Output the (X, Y) coordinate of the center of the cell containing the given text.  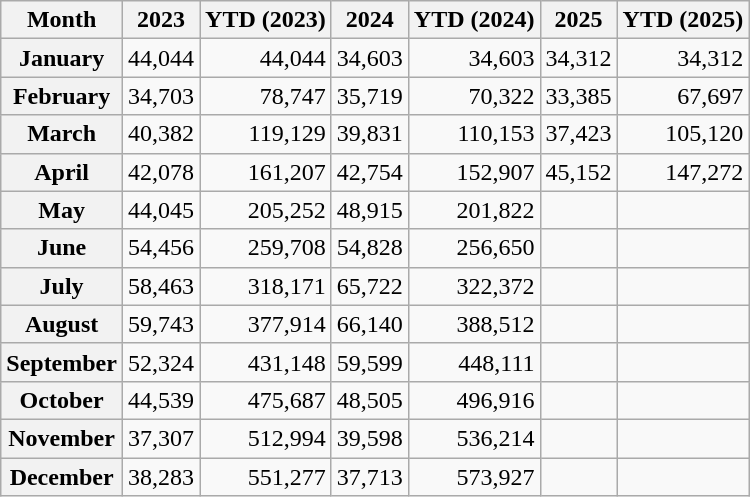
110,153 (474, 134)
322,372 (474, 286)
2024 (370, 20)
January (62, 58)
2023 (160, 20)
YTD (2024) (474, 20)
59,599 (370, 362)
39,598 (370, 438)
July (62, 286)
34,703 (160, 96)
April (62, 172)
536,214 (474, 438)
259,708 (266, 248)
35,719 (370, 96)
161,207 (266, 172)
256,650 (474, 248)
39,831 (370, 134)
105,120 (683, 134)
70,322 (474, 96)
119,129 (266, 134)
147,272 (683, 172)
388,512 (474, 324)
496,916 (474, 400)
May (62, 210)
37,423 (578, 134)
40,382 (160, 134)
448,111 (474, 362)
45,152 (578, 172)
201,822 (474, 210)
August (62, 324)
205,252 (266, 210)
59,743 (160, 324)
48,505 (370, 400)
78,747 (266, 96)
318,171 (266, 286)
37,307 (160, 438)
March (62, 134)
38,283 (160, 477)
48,915 (370, 210)
512,994 (266, 438)
37,713 (370, 477)
54,456 (160, 248)
551,277 (266, 477)
June (62, 248)
33,385 (578, 96)
February (62, 96)
65,722 (370, 286)
52,324 (160, 362)
67,697 (683, 96)
2025 (578, 20)
66,140 (370, 324)
42,078 (160, 172)
November (62, 438)
475,687 (266, 400)
42,754 (370, 172)
54,828 (370, 248)
YTD (2023) (266, 20)
September (62, 362)
YTD (2025) (683, 20)
431,148 (266, 362)
44,045 (160, 210)
58,463 (160, 286)
December (62, 477)
573,927 (474, 477)
377,914 (266, 324)
October (62, 400)
152,907 (474, 172)
Month (62, 20)
44,539 (160, 400)
